Extract the (X, Y) coordinate from the center of the cell holding the provided text.  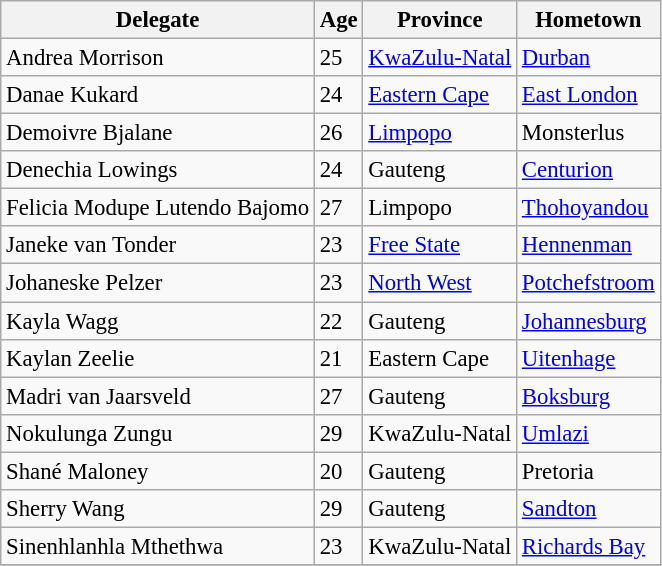
Monsterlus (588, 133)
Danae Kukard (158, 95)
Demoivre Bjalane (158, 133)
Denechia Lowings (158, 170)
Potchefstroom (588, 283)
Delegate (158, 20)
Umlazi (588, 433)
Free State (440, 245)
Kayla Wagg (158, 321)
Hometown (588, 20)
25 (338, 58)
Sandton (588, 509)
Nokulunga Zungu (158, 433)
Johaneske Pelzer (158, 283)
East London (588, 95)
Andrea Morrison (158, 58)
Madri van Jaarsveld (158, 396)
Sherry Wang (158, 509)
Sinenhlanhla Mthethwa (158, 546)
Age (338, 20)
Johannesburg (588, 321)
Durban (588, 58)
Centurion (588, 170)
Thohoyandou (588, 208)
Janeke van Tonder (158, 245)
Province (440, 20)
Uitenhage (588, 358)
Shané Maloney (158, 471)
22 (338, 321)
North West (440, 283)
21 (338, 358)
26 (338, 133)
Richards Bay (588, 546)
Pretoria (588, 471)
20 (338, 471)
Felicia Modupe Lutendo Bajomo (158, 208)
Kaylan Zeelie (158, 358)
Boksburg (588, 396)
Hennenman (588, 245)
